Provide the (x, y) coordinate of the cell's center where the given text is located.  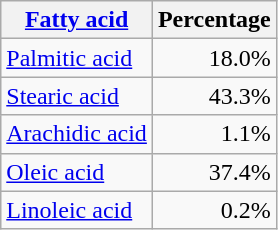
1.1% (214, 134)
Percentage (214, 20)
Fatty acid (77, 20)
Stearic acid (77, 96)
43.3% (214, 96)
Arachidic acid (77, 134)
0.2% (214, 210)
Linoleic acid (77, 210)
37.4% (214, 172)
Palmitic acid (77, 58)
18.0% (214, 58)
Oleic acid (77, 172)
